Find where the given text appears and provide that cell's center as [x, y] coordinate. 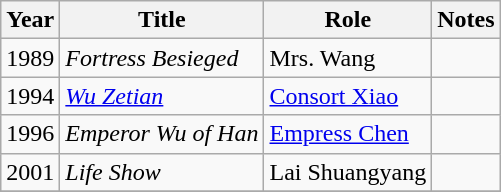
1994 [30, 96]
Lai Shuangyang [348, 172]
Mrs. Wang [348, 58]
2001 [30, 172]
Title [162, 20]
Year [30, 20]
Wu Zetian [162, 96]
Fortress Besieged [162, 58]
1989 [30, 58]
Empress Chen [348, 134]
Life Show [162, 172]
1996 [30, 134]
Role [348, 20]
Consort Xiao [348, 96]
Notes [466, 20]
Emperor Wu of Han [162, 134]
